Scan for the cell matching the given text and deliver its [X, Y] coordinate at center. 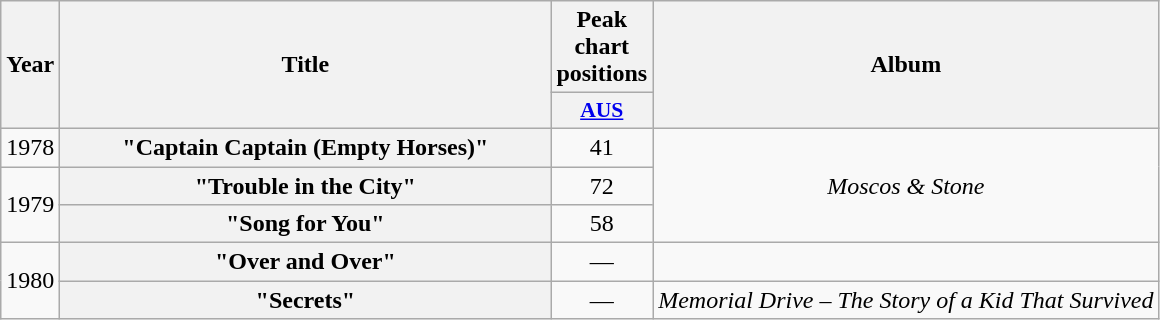
1978 [30, 147]
Album [906, 65]
"Secrets" [306, 300]
AUS [602, 111]
Year [30, 65]
Title [306, 65]
"Over and Over" [306, 262]
Peak chartpositions [602, 47]
1979 [30, 204]
Memorial Drive – The Story of a Kid That Survived [906, 300]
58 [602, 224]
72 [602, 185]
"Trouble in the City" [306, 185]
"Captain Captain (Empty Horses)" [306, 147]
1980 [30, 281]
"Song for You" [306, 224]
41 [602, 147]
Moscos & Stone [906, 185]
